Capture the cell that displays the provided text and extract its [x, y] central coordinate. 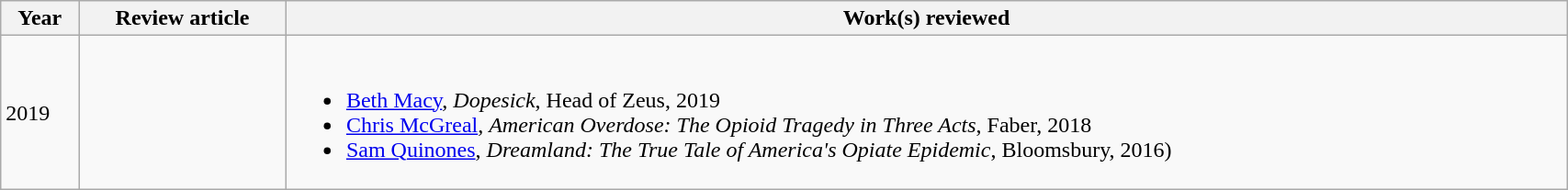
Review article [183, 18]
Work(s) reviewed [926, 18]
2019 [40, 112]
Year [40, 18]
